Provide the (X, Y) coordinate of the cell's center where the given text is located.  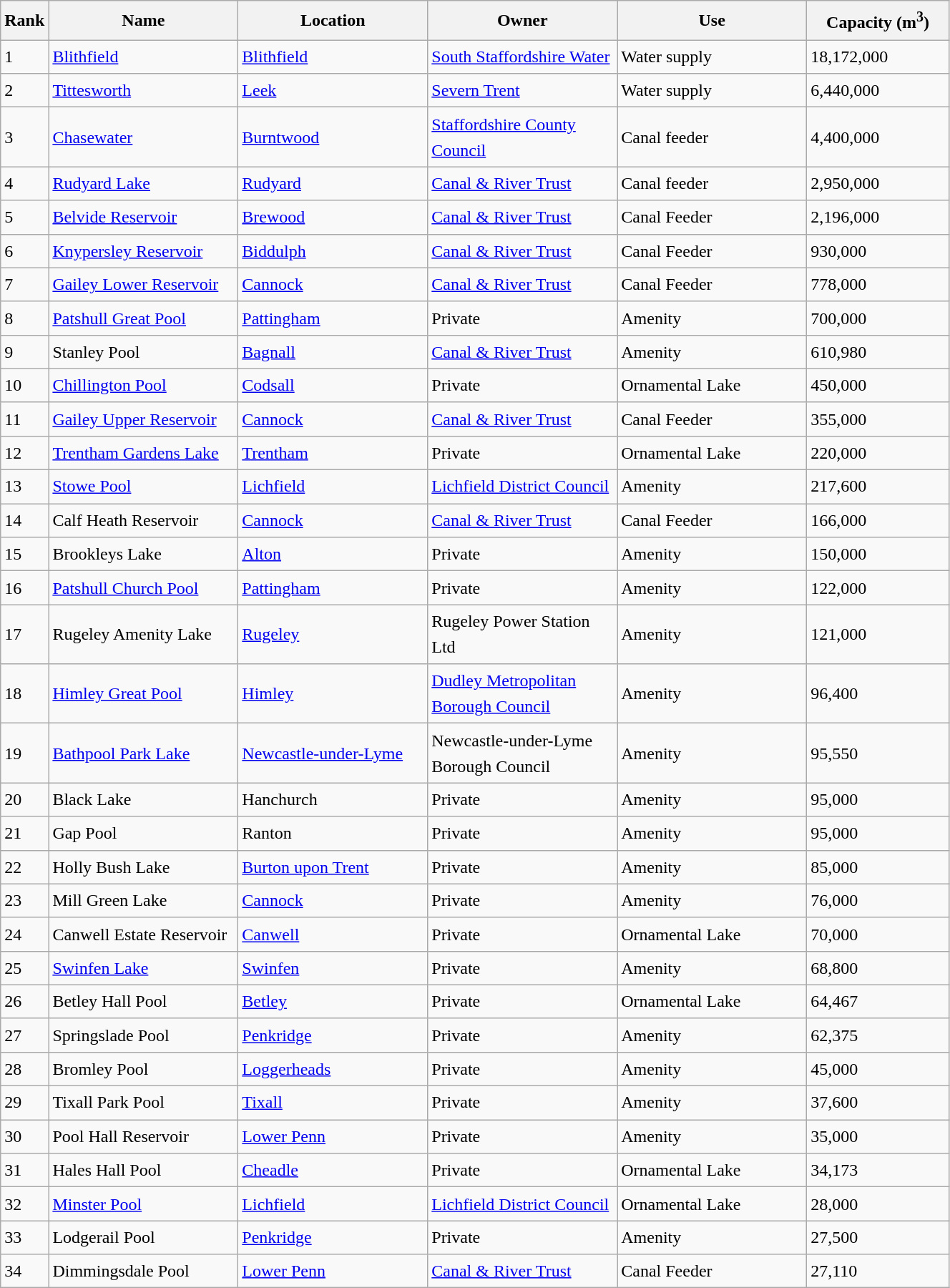
28 (24, 1069)
Brookleys Lake (143, 554)
12 (24, 452)
17 (24, 634)
Dimmingsdale Pool (143, 1271)
Canwell (333, 935)
96,400 (878, 694)
Burton upon Trent (333, 867)
Newcastle-under-Lyme Borough Council (522, 753)
95,550 (878, 753)
Bathpool Park Lake (143, 753)
68,800 (878, 967)
20 (24, 800)
217,600 (878, 487)
Minster Pool (143, 1204)
62,375 (878, 1035)
Bromley Pool (143, 1069)
220,000 (878, 452)
Leek (333, 90)
610,980 (878, 352)
Bagnall (333, 352)
Holly Bush Lake (143, 867)
13 (24, 487)
Betley Hall Pool (143, 1002)
Name (143, 20)
34 (24, 1271)
11 (24, 419)
Ranton (333, 833)
Pool Hall Reservoir (143, 1136)
Knypersley Reservoir (143, 250)
Swinfen (333, 967)
Trentham Gardens Lake (143, 452)
27,500 (878, 1238)
South Staffordshire Water (522, 57)
Biddulph (333, 250)
930,000 (878, 250)
15 (24, 554)
34,173 (878, 1171)
Gap Pool (143, 833)
Tixall (333, 1103)
Staffordshire County Council (522, 137)
2 (24, 90)
85,000 (878, 867)
27 (24, 1035)
Patshull Great Pool (143, 318)
Cheadle (333, 1171)
Dudley Metropolitan Borough Council (522, 694)
355,000 (878, 419)
Himley (333, 694)
24 (24, 935)
Black Lake (143, 800)
28,000 (878, 1204)
Rudyard Lake (143, 183)
Stanley Pool (143, 352)
Use (712, 20)
35,000 (878, 1136)
Chasewater (143, 137)
9 (24, 352)
37,600 (878, 1103)
Trentham (333, 452)
Springslade Pool (143, 1035)
32 (24, 1204)
1 (24, 57)
Mill Green Lake (143, 900)
27,110 (878, 1271)
Belvide Reservoir (143, 218)
Patshull Church Pool (143, 588)
Himley Great Pool (143, 694)
Hales Hall Pool (143, 1171)
26 (24, 1002)
Betley (333, 1002)
Owner (522, 20)
25 (24, 967)
Hanchurch (333, 800)
Tittesworth (143, 90)
Gailey Lower Reservoir (143, 285)
Swinfen Lake (143, 967)
Capacity (m3) (878, 20)
Loggerheads (333, 1069)
45,000 (878, 1069)
Codsall (333, 385)
4,400,000 (878, 137)
450,000 (878, 385)
700,000 (878, 318)
5 (24, 218)
23 (24, 900)
33 (24, 1238)
6,440,000 (878, 90)
16 (24, 588)
Chillington Pool (143, 385)
Rugeley (333, 634)
2,196,000 (878, 218)
Rugeley Amenity Lake (143, 634)
Severn Trent (522, 90)
29 (24, 1103)
76,000 (878, 900)
22 (24, 867)
18,172,000 (878, 57)
18 (24, 694)
Rugeley Power Station Ltd (522, 634)
Alton (333, 554)
70,000 (878, 935)
10 (24, 385)
31 (24, 1171)
3 (24, 137)
122,000 (878, 588)
19 (24, 753)
Canwell Estate Reservoir (143, 935)
121,000 (878, 634)
Location (333, 20)
Tixall Park Pool (143, 1103)
Rank (24, 20)
150,000 (878, 554)
Rudyard (333, 183)
30 (24, 1136)
14 (24, 521)
Burntwood (333, 137)
64,467 (878, 1002)
8 (24, 318)
21 (24, 833)
6 (24, 250)
7 (24, 285)
Lodgerail Pool (143, 1238)
Gailey Upper Reservoir (143, 419)
778,000 (878, 285)
Calf Heath Reservoir (143, 521)
Newcastle-under-Lyme (333, 753)
166,000 (878, 521)
Brewood (333, 218)
Stowe Pool (143, 487)
4 (24, 183)
2,950,000 (878, 183)
